Capture the cell that displays the provided text and extract its [x, y] central coordinate. 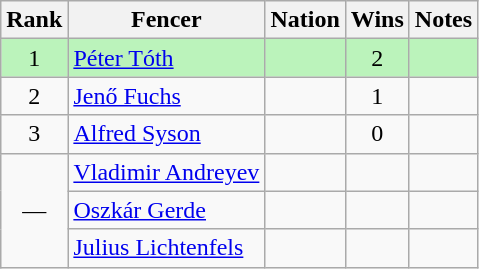
Alfred Syson [166, 134]
Vladimir Andreyev [166, 172]
— [34, 210]
3 [34, 134]
0 [377, 134]
Wins [377, 20]
Nation [305, 20]
Fencer [166, 20]
Notes [443, 20]
Julius Lichtenfels [166, 248]
Rank [34, 20]
Oszkár Gerde [166, 210]
Péter Tóth [166, 58]
Jenő Fuchs [166, 96]
